Capture the cell that displays the provided text and extract its (x, y) central coordinate. 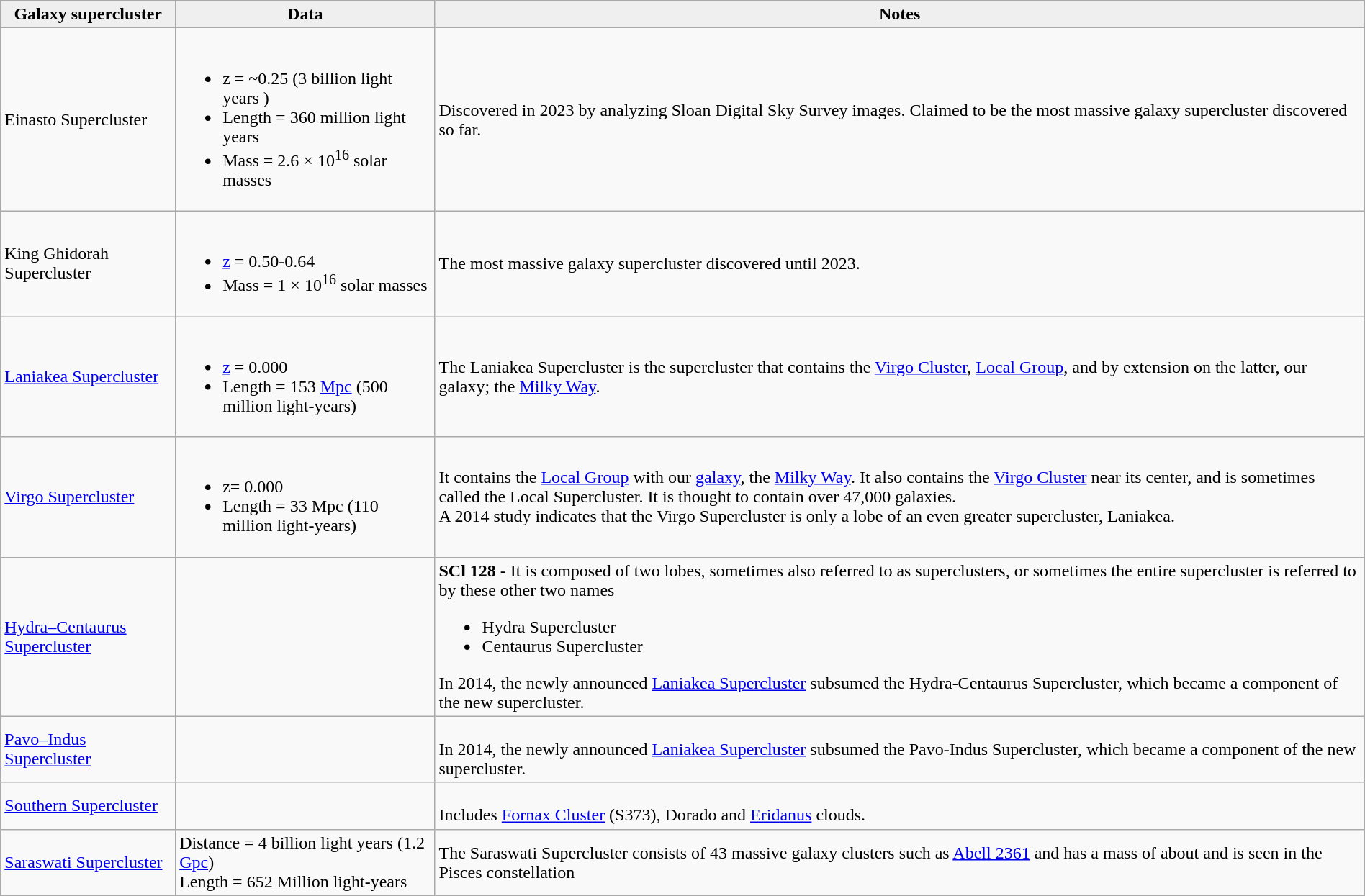
Data (305, 14)
Includes Fornax Cluster (S373), Dorado and Eridanus clouds. (900, 806)
Distance = 4 billion light years (1.2 Gpc)Length = 652 Million light-years (305, 862)
Laniakea Supercluster (88, 377)
Hydra–Centaurus Supercluster (88, 636)
Einasto Supercluster (88, 119)
Southern Supercluster (88, 806)
In 2014, the newly announced Laniakea Supercluster subsumed the Pavo-Indus Supercluster, which became a component of the new supercluster. (900, 749)
z = 0.50-0.64Mass = 1 × 1016 solar masses (305, 263)
z = 0.000Length = 153 Mpc (500 million light-years) (305, 377)
Saraswati Supercluster (88, 862)
z= 0.000Length = 33 Mpc (110 million light-years) (305, 497)
z = ~0.25 (3 billion light years )Length = 360 million light yearsMass = 2.6 × 1016 solar masses (305, 119)
The most massive galaxy supercluster discovered until 2023. (900, 263)
Pavo–Indus Supercluster (88, 749)
King Ghidorah Supercluster (88, 263)
Galaxy supercluster (88, 14)
The Saraswati Supercluster consists of 43 massive galaxy clusters such as Abell 2361 and has a mass of about and is seen in the Pisces constellation (900, 862)
Notes (900, 14)
Virgo Supercluster (88, 497)
Discovered in 2023 by analyzing Sloan Digital Sky Survey images. Claimed to be the most massive galaxy supercluster discovered so far. (900, 119)
